Provide the [x, y] coordinate of the cell's center where the given text is located.  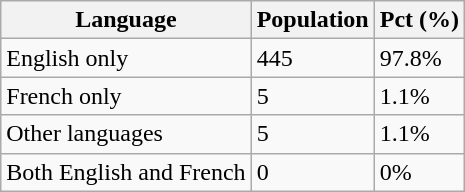
445 [312, 58]
Population [312, 20]
0% [419, 172]
French only [126, 96]
Both English and French [126, 172]
Pct (%) [419, 20]
Language [126, 20]
97.8% [419, 58]
0 [312, 172]
Other languages [126, 134]
English only [126, 58]
